Identify which cell holds the provided text, then report its (X, Y) central coordinate. 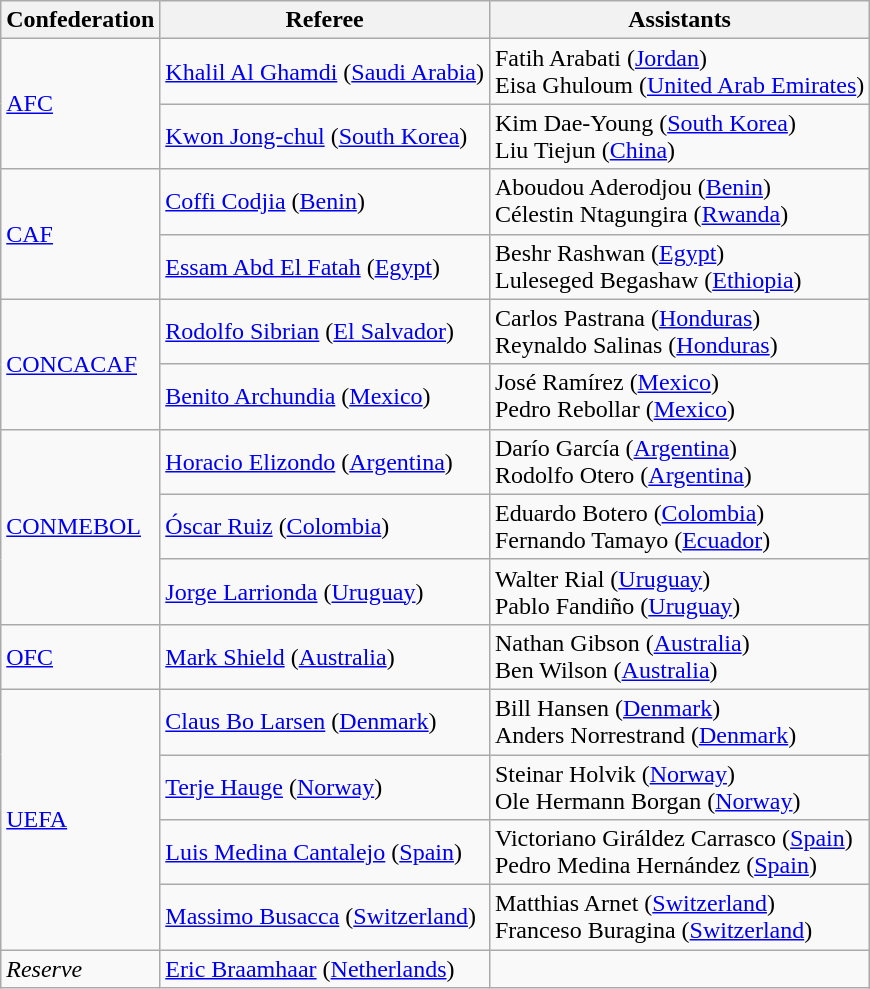
Horacio Elizondo (Argentina) (325, 462)
Fatih Arabati (Jordan)Eisa Ghuloum (United Arab Emirates) (679, 72)
Benito Archundia (Mexico) (325, 396)
Massimo Busacca (Switzerland) (325, 918)
Walter Rial (Uruguay)Pablo Fandiño (Uruguay) (679, 592)
Confederation (80, 20)
Essam Abd El Fatah (Egypt) (325, 266)
Khalil Al Ghamdi (Saudi Arabia) (325, 72)
CONMEBOL (80, 526)
Steinar Holvik (Norway)Ole Hermann Borgan (Norway) (679, 786)
Claus Bo Larsen (Denmark) (325, 722)
Luis Medina Cantalejo (Spain) (325, 852)
Victoriano Giráldez Carrasco (Spain)Pedro Medina Hernández (Spain) (679, 852)
Jorge Larrionda (Uruguay) (325, 592)
AFC (80, 104)
OFC (80, 656)
Assistants (679, 20)
Darío García (Argentina)Rodolfo Otero (Argentina) (679, 462)
Rodolfo Sibrian (El Salvador) (325, 332)
CONCACAF (80, 364)
Nathan Gibson (Australia)Ben Wilson (Australia) (679, 656)
Mark Shield (Australia) (325, 656)
Carlos Pastrana (Honduras)Reynaldo Salinas (Honduras) (679, 332)
Kim Dae-Young (South Korea)Liu Tiejun (China) (679, 136)
Bill Hansen (Denmark)Anders Norrestrand (Denmark) (679, 722)
Referee (325, 20)
Kwon Jong-chul (South Korea) (325, 136)
CAF (80, 234)
UEFA (80, 819)
Matthias Arnet (Switzerland)Franceso Buragina (Switzerland) (679, 918)
Aboudou Aderodjou (Benin)Célestin Ntagungira (Rwanda) (679, 202)
José Ramírez (Mexico)Pedro Rebollar (Mexico) (679, 396)
Coffi Codjia (Benin) (325, 202)
Reserve (80, 969)
Beshr Rashwan (Egypt)Luleseged Begashaw (Ethiopia) (679, 266)
Óscar Ruiz (Colombia) (325, 526)
Eric Braamhaar (Netherlands) (325, 969)
Terje Hauge (Norway) (325, 786)
Eduardo Botero (Colombia)Fernando Tamayo (Ecuador) (679, 526)
